Locate the cell with the specified text and output its [x, y] center coordinate. 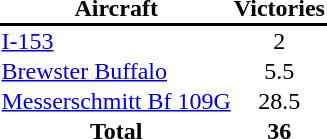
2 [279, 41]
Brewster Buffalo [116, 71]
28.5 [279, 101]
I-153 [116, 41]
Messerschmitt Bf 109G [116, 101]
5.5 [279, 71]
